Capture the cell that displays the provided text and extract its (x, y) central coordinate. 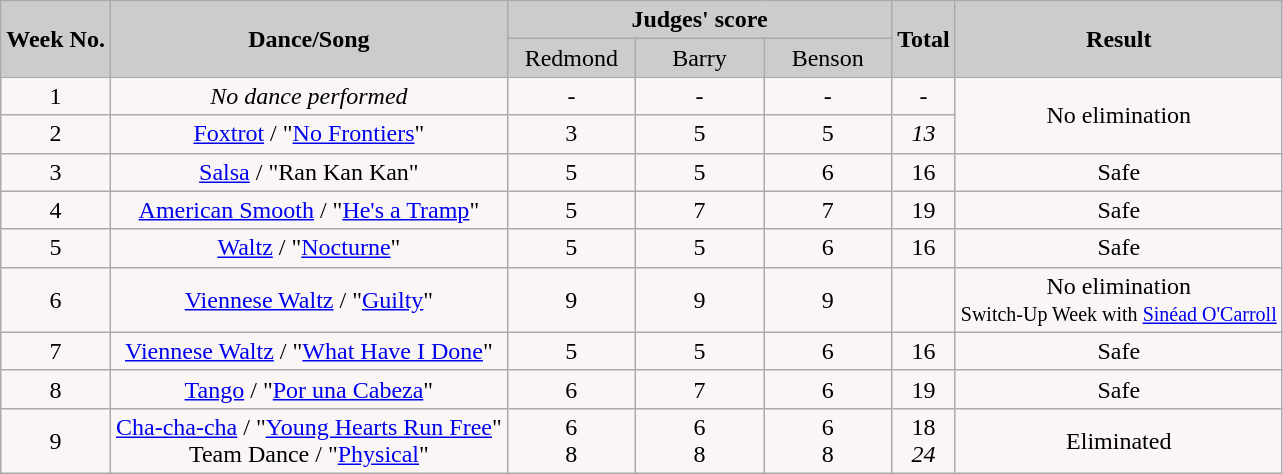
4 (56, 210)
No elimination (1118, 115)
Waltz / "Nocturne" (308, 248)
Result (1118, 39)
Redmond (571, 58)
Judges' score (699, 20)
1 (56, 96)
Week No. (56, 39)
Cha-cha-cha / "Young Hearts Run Free"Team Dance / "Physical" (308, 440)
Eliminated (1118, 440)
American Smooth / "He's a Tramp" (308, 210)
Viennese Waltz / "Guilty" (308, 300)
Benson (828, 58)
13 (924, 134)
Salsa / "Ran Kan Kan" (308, 172)
Viennese Waltz / "What Have I Done" (308, 351)
1824 (924, 440)
Barry (699, 58)
Tango / "Por una Cabeza" (308, 389)
Total (924, 39)
8 (56, 389)
2 (56, 134)
No dance performed (308, 96)
Dance/Song (308, 39)
Foxtrot / "No Frontiers" (308, 134)
No eliminationSwitch-Up Week with Sinéad O'Carroll (1118, 300)
